For the text-containing cell, return its midpoint in (x, y) coordinate format. 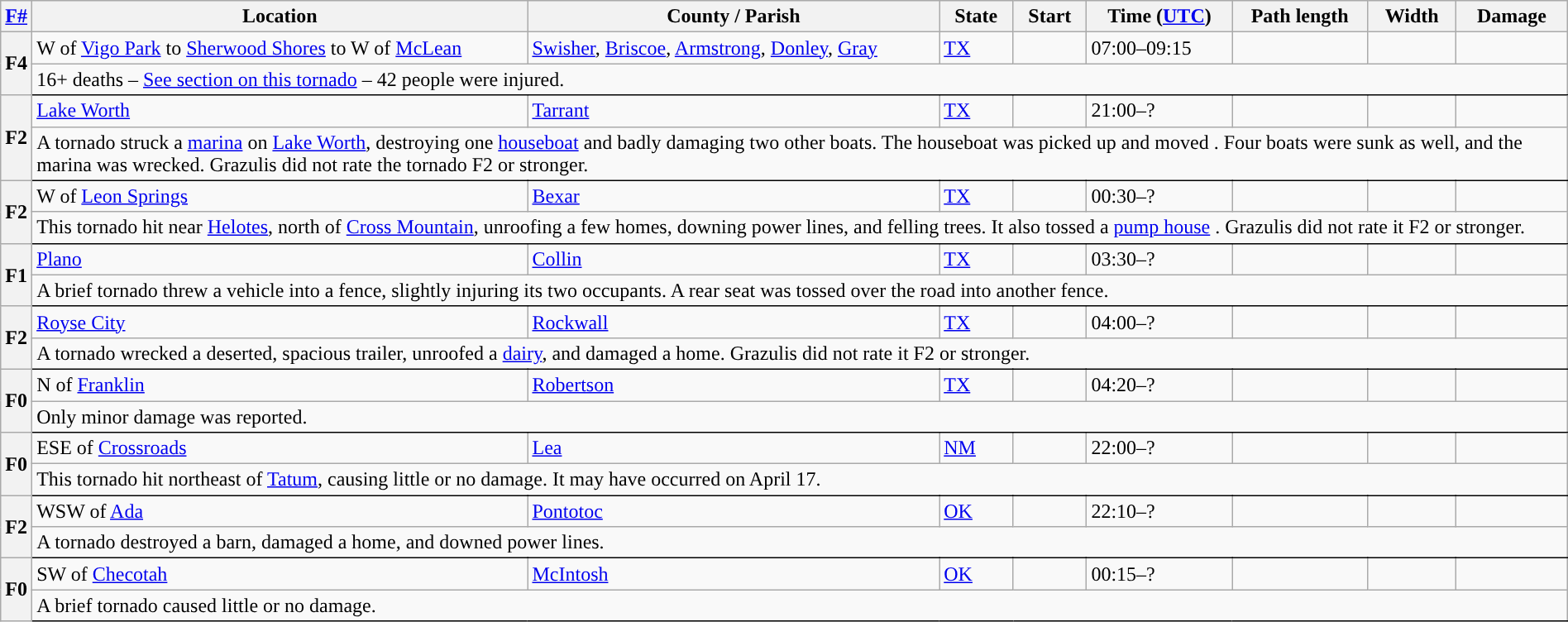
Tarrant (734, 111)
A tornado destroyed a barn, damaged a home, and downed power lines. (801, 543)
22:00–? (1159, 448)
16+ deaths – See section on this tornado – 42 people were injured. (801, 79)
County / Parish (734, 17)
NM (976, 448)
Bexar (734, 196)
Rockwall (734, 322)
A brief tornado caused little or no damage. (801, 605)
Start (1050, 17)
Path length (1300, 17)
Pontotoc (734, 511)
McIntosh (734, 574)
SW of Checotah (280, 574)
A brief tornado threw a vehicle into a fence, slightly injuring its two occupants. A rear seat was tossed over the road into another fence. (801, 290)
WSW of Ada (280, 511)
F4 (17, 64)
Royse City (280, 322)
A tornado wrecked a deserted, spacious trailer, unroofed a dairy, and damaged a home. Grazulis did not rate it F2 or stronger. (801, 353)
This tornado hit northeast of Tatum, causing little or no damage. It may have occurred on April 17. (801, 480)
Swisher, Briscoe, Armstrong, Donley, Gray (734, 48)
F# (17, 17)
W of Leon Springs (280, 196)
Collin (734, 259)
Lea (734, 448)
Only minor damage was reported. (801, 416)
00:30–? (1159, 196)
21:00–? (1159, 111)
W of Vigo Park to Sherwood Shores to W of McLean (280, 48)
Damage (1512, 17)
Lake Worth (280, 111)
07:00–09:15 (1159, 48)
N of Franklin (280, 385)
Plano (280, 259)
Width (1411, 17)
03:30–? (1159, 259)
ESE of Crossroads (280, 448)
00:15–? (1159, 574)
04:20–? (1159, 385)
F1 (17, 275)
Time (UTC) (1159, 17)
State (976, 17)
04:00–? (1159, 322)
Robertson (734, 385)
Location (280, 17)
22:10–? (1159, 511)
